Locate the cell with the specified text and output its (x, y) center coordinate. 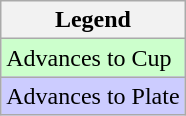
Advances to Plate (93, 96)
Advances to Cup (93, 58)
Legend (93, 20)
